For the text-containing cell, return its midpoint in (x, y) coordinate format. 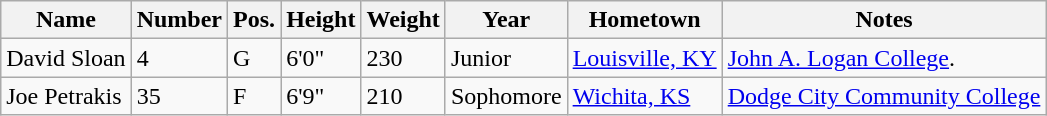
Name (66, 20)
6'9" (321, 96)
Notes (884, 20)
Junior (506, 58)
Louisville, KY (644, 58)
Wichita, KS (644, 96)
F (254, 96)
Joe Petrakis (66, 96)
Pos. (254, 20)
Year (506, 20)
David Sloan (66, 58)
35 (179, 96)
Number (179, 20)
G (254, 58)
John A. Logan College. (884, 58)
210 (403, 96)
Height (321, 20)
Hometown (644, 20)
4 (179, 58)
6'0" (321, 58)
Dodge City Community College (884, 96)
230 (403, 58)
Weight (403, 20)
Sophomore (506, 96)
